Identify which cell holds the provided text, then report its [X, Y] central coordinate. 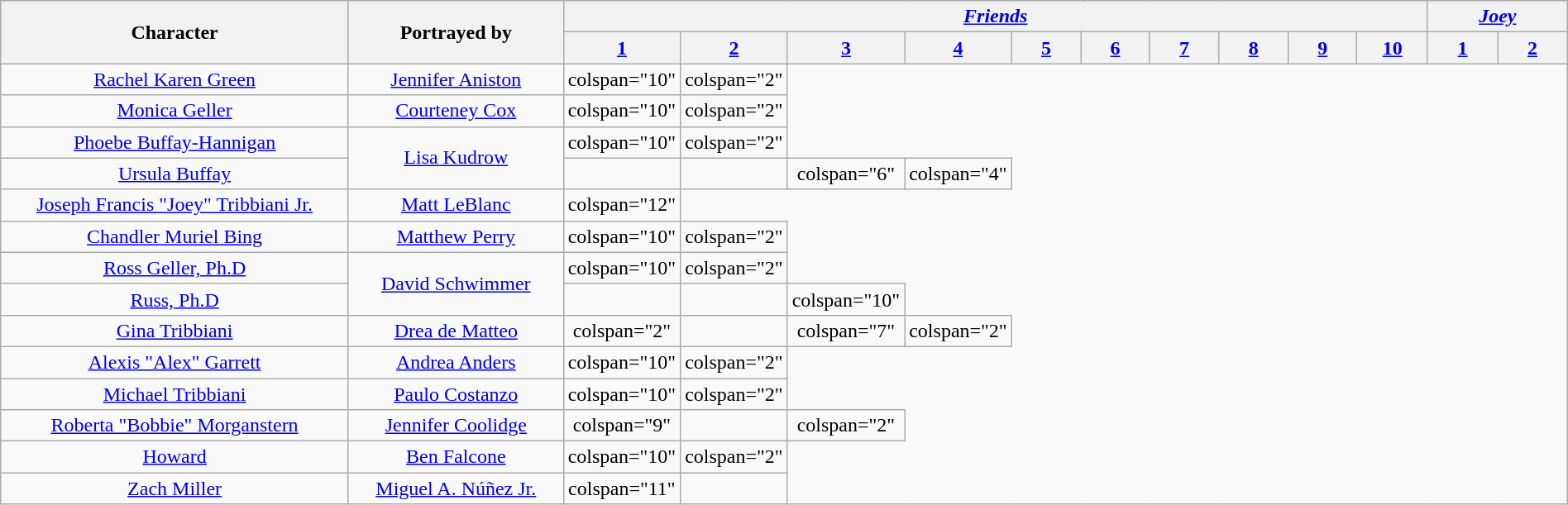
6 [1116, 48]
colspan="7" [846, 331]
Rachel Karen Green [175, 79]
Drea de Matteo [456, 331]
Matthew Perry [456, 236]
Lisa Kudrow [456, 158]
9 [1322, 48]
Ben Falcone [456, 457]
Phoebe Buffay-Hannigan [175, 142]
colspan="12" [622, 205]
David Schwimmer [456, 283]
Courteney Cox [456, 111]
10 [1393, 48]
Jennifer Coolidge [456, 426]
Chandler Muriel Bing [175, 236]
Ursula Buffay [175, 174]
colspan="4" [958, 174]
colspan="9" [622, 426]
5 [1046, 48]
Paulo Costanzo [456, 394]
Miguel A. Núñez Jr. [456, 488]
3 [846, 48]
7 [1184, 48]
Portrayed by [456, 32]
Howard [175, 457]
colspan="11" [622, 488]
Jennifer Aniston [456, 79]
Friends [996, 17]
Andrea Anders [456, 362]
Character [175, 32]
Roberta "Bobbie" Morganstern [175, 426]
Joey [1497, 17]
Matt LeBlanc [456, 205]
colspan="6" [846, 174]
4 [958, 48]
8 [1254, 48]
Alexis "Alex" Garrett [175, 362]
Ross Geller, Ph.D [175, 268]
Zach Miller [175, 488]
Monica Geller [175, 111]
Gina Tribbiani [175, 331]
Russ, Ph.D [175, 299]
Michael Tribbiani [175, 394]
Joseph Francis "Joey" Tribbiani Jr. [175, 205]
